Find where the given text appears and provide that cell's center as [X, Y] coordinate. 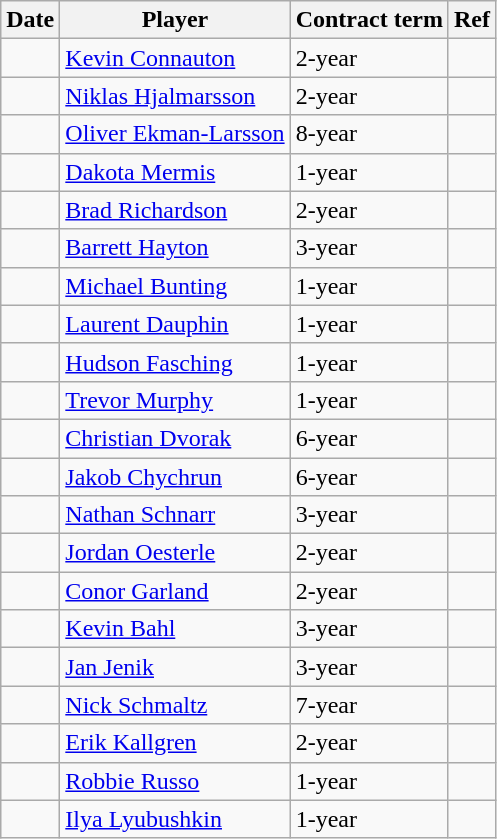
Christian Dvorak [175, 438]
Contract term [369, 20]
Hudson Fasching [175, 362]
Michael Bunting [175, 286]
Jakob Chychrun [175, 477]
Date [30, 20]
Player [175, 20]
7-year [369, 705]
Kevin Bahl [175, 629]
Nathan Schnarr [175, 515]
Niklas Hjalmarsson [175, 96]
8-year [369, 134]
Dakota Mermis [175, 172]
Ilya Lyubushkin [175, 819]
Brad Richardson [175, 210]
Laurent Dauphin [175, 324]
Nick Schmaltz [175, 705]
Barrett Hayton [175, 248]
Jan Jenik [175, 667]
Oliver Ekman-Larsson [175, 134]
Ref [472, 20]
Jordan Oesterle [175, 553]
Erik Kallgren [175, 743]
Kevin Connauton [175, 58]
Trevor Murphy [175, 400]
Robbie Russo [175, 781]
Conor Garland [175, 591]
